Search for the cell housing the specified text and yield its [x, y] center coordinate. 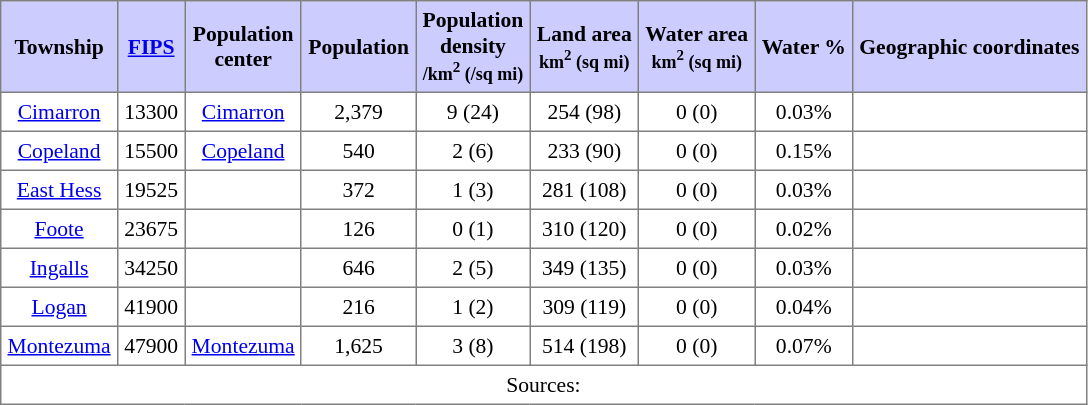
9 (24) [473, 112]
Population [358, 47]
47900 [150, 346]
Sources: [544, 384]
1,625 [358, 346]
0.15% [804, 150]
514 (198) [584, 346]
13300 [150, 112]
41900 [150, 306]
2 (6) [473, 150]
281 (108) [584, 190]
Geographic coordinates [970, 47]
126 [358, 228]
3 (8) [473, 346]
254 (98) [584, 112]
372 [358, 190]
310 (120) [584, 228]
East Hess [60, 190]
0 (1) [473, 228]
Populationcenter [244, 47]
1 (3) [473, 190]
Water % [804, 47]
Land areakm2 (sq mi) [584, 47]
2 (5) [473, 268]
646 [358, 268]
Logan [60, 306]
Township [60, 47]
309 (119) [584, 306]
23675 [150, 228]
1 (2) [473, 306]
Ingalls [60, 268]
349 (135) [584, 268]
0.04% [804, 306]
19525 [150, 190]
0.02% [804, 228]
233 (90) [584, 150]
Populationdensity/km2 (/sq mi) [473, 47]
2,379 [358, 112]
540 [358, 150]
FIPS [150, 47]
0.07% [804, 346]
Foote [60, 228]
34250 [150, 268]
15500 [150, 150]
Water areakm2 (sq mi) [697, 47]
216 [358, 306]
